Extract the (X, Y) coordinate from the center of the cell holding the provided text.  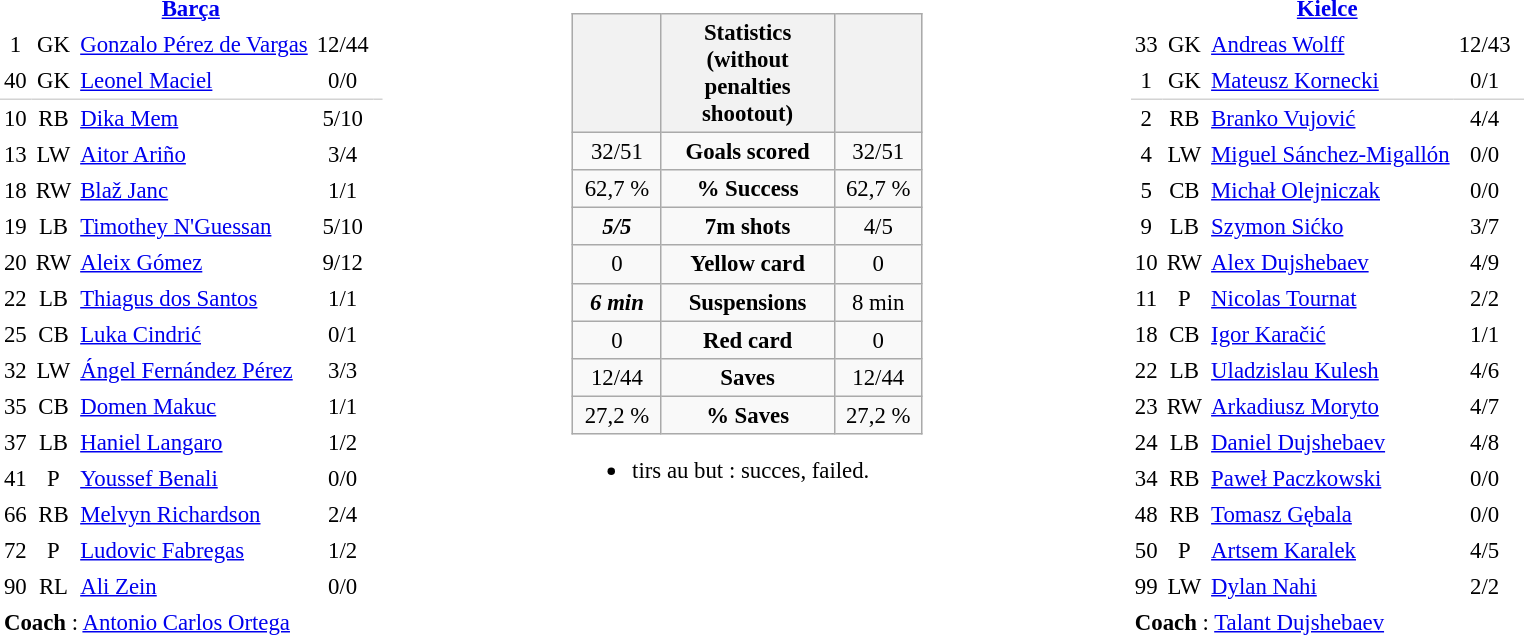
12/43 (1484, 44)
Dylan Nahi (1331, 586)
Igor Karačić (1331, 334)
3/3 (342, 370)
RL (53, 586)
% Saves (748, 415)
Alex Dujshebaev (1331, 262)
Aitor Ariño (194, 154)
Michał Olejniczak (1331, 190)
Gonzalo Pérez de Vargas (194, 44)
Nicolas Tournat (1331, 298)
Luka Cindrić (194, 334)
Statistics (without penalties shootout) (748, 74)
Tomasz Gębala (1331, 514)
Daniel Dujshebaev (1331, 442)
Uladzislau Kulesh (1331, 370)
Branko Vujović (1331, 118)
5/5 (617, 227)
Ángel Fernández Pérez (194, 370)
% Success (748, 189)
Ali Zein (194, 586)
10 (1146, 262)
Leonel Maciel (194, 81)
9 (1146, 226)
Miguel Sánchez-Migallón (1331, 154)
9/12 (342, 262)
33 (1146, 44)
99 (1146, 586)
Domen Makuc (194, 406)
Saves (748, 377)
50 (1146, 550)
Mateusz Kornecki (1331, 81)
Artsem Karalek (1331, 550)
4/8 (1484, 442)
2/4 (342, 514)
3/4 (342, 154)
34 (1146, 478)
4/6 (1484, 370)
11 (1146, 298)
Red card (748, 340)
4 (1146, 154)
Yellow card (748, 264)
24 (1146, 442)
Suspensions (748, 302)
Andreas Wolff (1331, 44)
4/4 (1484, 118)
Arkadiusz Moryto (1331, 406)
Timothey N'Guessan (194, 226)
23 (1146, 406)
Thiagus dos Santos (194, 298)
Blaž Janc (194, 190)
6 min (617, 302)
1 (1146, 81)
2 (1146, 118)
Youssef Benali (194, 478)
22 (1146, 370)
7m shots (748, 227)
Szymon Sićko (1331, 226)
18 (1146, 334)
3/7 (1484, 226)
Haniel Langaro (194, 442)
Melvyn Richardson (194, 514)
Dika Mem (194, 118)
4/7 (1484, 406)
5 (1146, 190)
Paweł Paczkowski (1331, 478)
4/9 (1484, 262)
Aleix Gómez (194, 262)
Goals scored (748, 152)
Ludovic Fabregas (194, 550)
48 (1146, 514)
8 min (878, 302)
